Find where the given text appears and provide that cell's center as [x, y] coordinate. 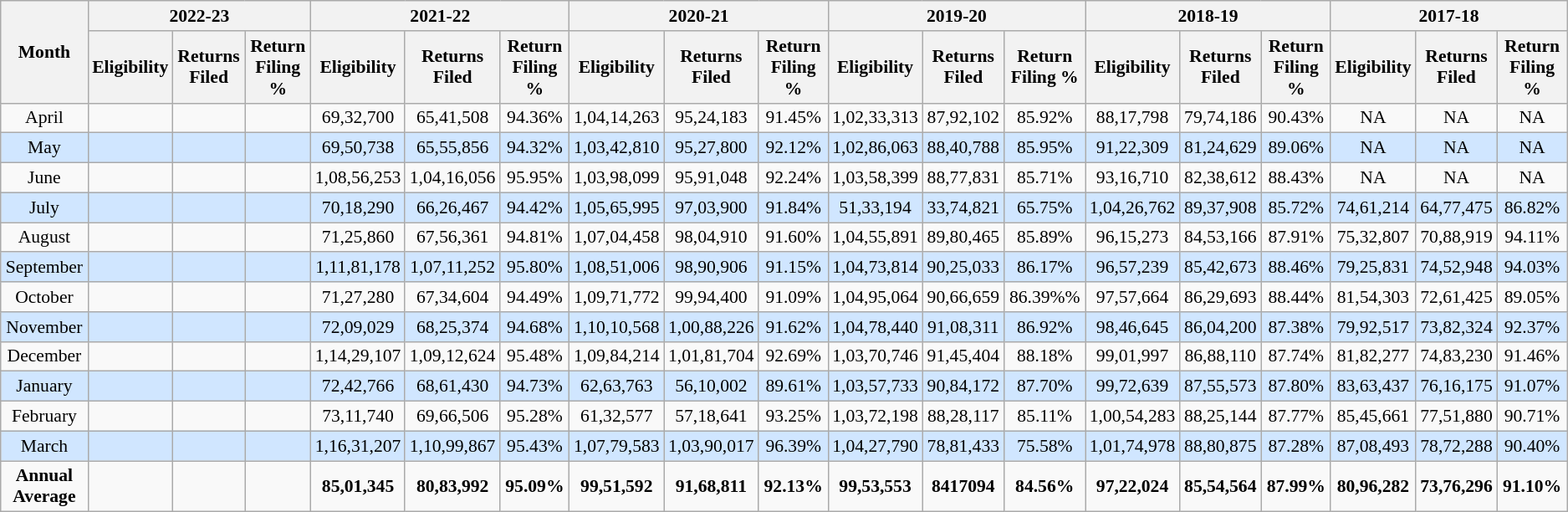
91,22,309 [1132, 148]
86,04,200 [1220, 327]
85,45,661 [1373, 417]
2021-22 [440, 16]
88.46% [1296, 268]
73,11,740 [358, 417]
1,08,56,253 [358, 178]
65,55,856 [452, 148]
80,96,282 [1373, 487]
94.81% [535, 238]
99,53,553 [875, 487]
81,54,303 [1373, 297]
1,05,65,995 [617, 207]
95.28% [535, 417]
88,80,875 [1220, 446]
July [44, 207]
87.28% [1296, 446]
92.69% [793, 356]
87.99% [1296, 487]
91.62% [793, 327]
94.11% [1532, 238]
90,25,033 [963, 268]
98,90,906 [711, 268]
91,08,311 [963, 327]
88,28,117 [963, 417]
72,61,425 [1457, 297]
91,68,811 [711, 487]
October [44, 297]
87,08,493 [1373, 446]
94.68% [535, 327]
1,02,86,063 [875, 148]
99,94,400 [711, 297]
89,37,908 [1220, 207]
79,74,186 [1220, 118]
1,01,81,704 [711, 356]
88,25,144 [1220, 417]
74,52,948 [1457, 268]
91.45% [793, 118]
1,02,33,313 [875, 118]
1,09,71,772 [617, 297]
94.42% [535, 207]
98,46,645 [1132, 327]
78,81,433 [963, 446]
95,91,048 [711, 178]
2019-20 [957, 16]
74,61,214 [1373, 207]
94.36% [535, 118]
88,40,788 [963, 148]
92.24% [793, 178]
77,51,880 [1457, 417]
1,14,29,107 [358, 356]
79,25,831 [1373, 268]
87.77% [1296, 417]
92.12% [793, 148]
90.71% [1532, 417]
99,72,639 [1132, 387]
99,01,997 [1132, 356]
70,88,919 [1457, 238]
December [44, 356]
57,18,641 [711, 417]
94.32% [535, 148]
89.05% [1532, 297]
91.84% [793, 207]
88,17,798 [1132, 118]
94.73% [535, 387]
Month [44, 52]
79,92,517 [1373, 327]
94.49% [535, 297]
85.95% [1045, 148]
April [44, 118]
1,04,26,762 [1132, 207]
67,34,604 [452, 297]
76,16,175 [1457, 387]
98,04,910 [711, 238]
1,04,27,790 [875, 446]
87.91% [1296, 238]
87.70% [1045, 387]
66,26,467 [452, 207]
86.17% [1045, 268]
85,54,564 [1220, 487]
74,83,230 [1457, 356]
93,16,710 [1132, 178]
1,03,72,198 [875, 417]
1,00,88,226 [711, 327]
91.60% [793, 238]
85,01,345 [358, 487]
1,04,78,440 [875, 327]
97,03,900 [711, 207]
95.09% [535, 487]
91.15% [793, 268]
89.06% [1296, 148]
1,01,74,978 [1132, 446]
72,09,029 [358, 327]
2020-21 [699, 16]
90,66,659 [963, 297]
64,77,475 [1457, 207]
99,51,592 [617, 487]
96,15,273 [1132, 238]
1,10,99,867 [452, 446]
69,32,700 [358, 118]
88,77,831 [963, 178]
1,03,98,099 [617, 178]
94.03% [1532, 268]
8417094 [963, 487]
95.95% [535, 178]
96.39% [793, 446]
January [44, 387]
1,03,70,746 [875, 356]
84,53,166 [1220, 238]
92.37% [1532, 327]
73,82,324 [1457, 327]
90,84,172 [963, 387]
1,08,51,006 [617, 268]
1,16,31,207 [358, 446]
67,56,361 [452, 238]
75,32,807 [1373, 238]
88.18% [1045, 356]
83,63,437 [1373, 387]
91,45,404 [963, 356]
69,66,506 [452, 417]
95.43% [535, 446]
82,38,612 [1220, 178]
1,03,58,399 [875, 178]
87.38% [1296, 327]
May [44, 148]
97,57,664 [1132, 297]
78,72,288 [1457, 446]
81,82,277 [1373, 356]
2017-18 [1448, 16]
87,55,573 [1220, 387]
1,07,79,583 [617, 446]
March [44, 446]
1,04,16,056 [452, 178]
75.58% [1045, 446]
86.92% [1045, 327]
September [44, 268]
1,04,95,064 [875, 297]
61,32,577 [617, 417]
Annual Average [44, 487]
85.92% [1045, 118]
1,07,11,252 [452, 268]
71,27,280 [358, 297]
90.43% [1296, 118]
2022-23 [199, 16]
56,10,002 [711, 387]
33,74,821 [963, 207]
95,27,800 [711, 148]
1,03,90,017 [711, 446]
68,25,374 [452, 327]
2018-19 [1208, 16]
1,07,04,458 [617, 238]
95.48% [535, 356]
91.46% [1532, 356]
81,24,629 [1220, 148]
96,57,239 [1132, 268]
1,09,12,624 [452, 356]
93.25% [793, 417]
85.71% [1045, 178]
85,42,673 [1220, 268]
62,63,763 [617, 387]
1,04,55,891 [875, 238]
November [44, 327]
1,00,54,283 [1132, 417]
91.09% [793, 297]
1,10,10,568 [617, 327]
91.07% [1532, 387]
95,24,183 [711, 118]
86,88,110 [1220, 356]
70,18,290 [358, 207]
69,50,738 [358, 148]
91.10% [1532, 487]
85.89% [1045, 238]
97,22,024 [1132, 487]
1,04,73,814 [875, 268]
90.40% [1532, 446]
68,61,430 [452, 387]
88.44% [1296, 297]
85.11% [1045, 417]
71,25,860 [358, 238]
February [44, 417]
June [44, 178]
87,92,102 [963, 118]
65.75% [1045, 207]
89,80,465 [963, 238]
88.43% [1296, 178]
1,03,42,810 [617, 148]
95.80% [535, 268]
73,76,296 [1457, 487]
87.74% [1296, 356]
87.80% [1296, 387]
51,33,194 [875, 207]
1,09,84,214 [617, 356]
86.39%% [1045, 297]
1,11,81,178 [358, 268]
80,83,992 [452, 487]
65,41,508 [452, 118]
1,04,14,263 [617, 118]
84.56% [1045, 487]
86.82% [1532, 207]
86,29,693 [1220, 297]
92.13% [793, 487]
89.61% [793, 387]
1,03,57,733 [875, 387]
72,42,766 [358, 387]
August [44, 238]
85.72% [1296, 207]
